Provide the [x, y] coordinate of the cell's center where the given text is located.  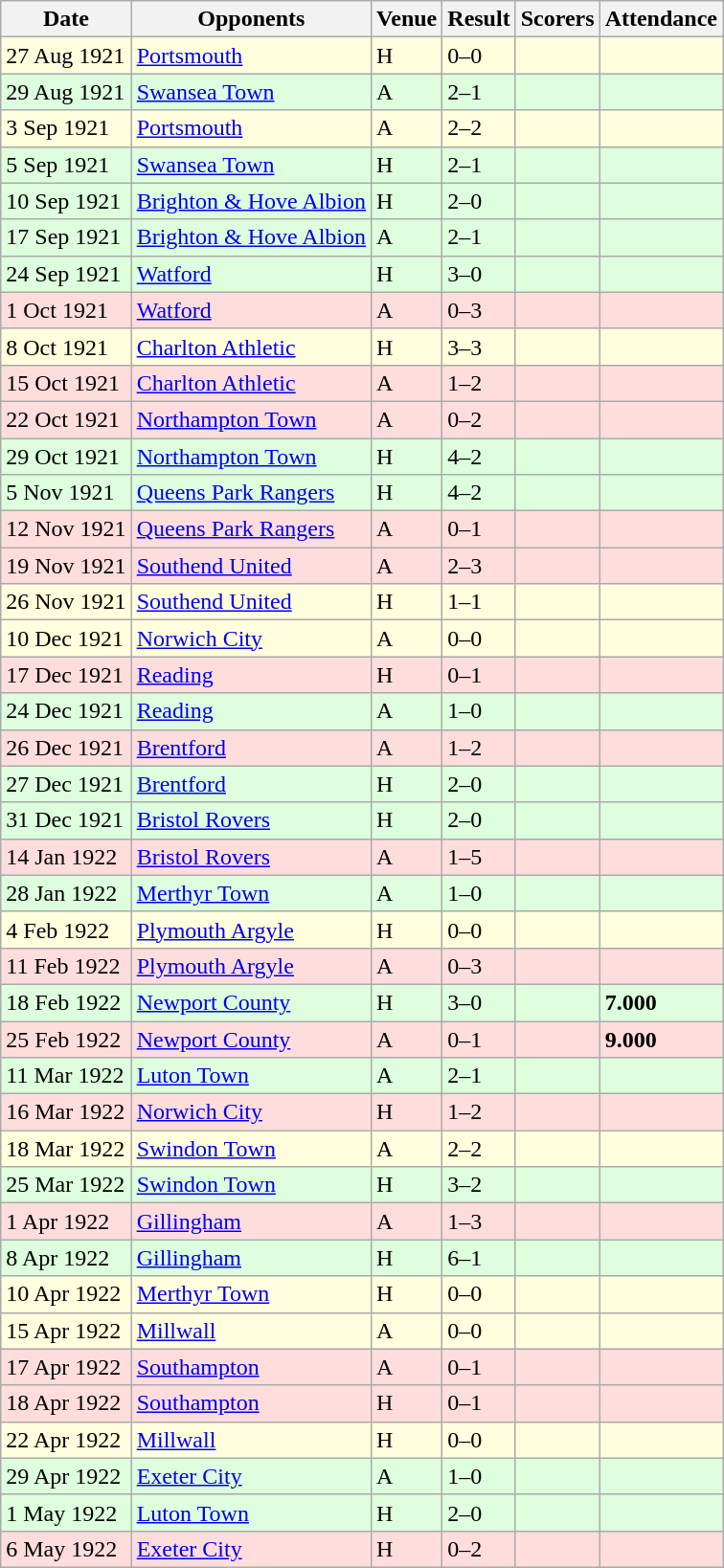
1 Apr 1922 [66, 1221]
5 Sep 1921 [66, 165]
10 Dec 1921 [66, 638]
29 Oct 1921 [66, 457]
1–5 [479, 857]
18 Apr 1922 [66, 1403]
27 Dec 1921 [66, 784]
7.000 [661, 1002]
25 Feb 1922 [66, 1039]
2–3 [479, 566]
3–2 [479, 1185]
3–3 [479, 347]
11 Feb 1922 [66, 966]
29 Apr 1922 [66, 1476]
17 Dec 1921 [66, 675]
Opponents [251, 19]
3 Sep 1921 [66, 128]
1 May 1922 [66, 1512]
22 Apr 1922 [66, 1440]
Result [479, 19]
11 Mar 1922 [66, 1076]
Scorers [557, 19]
Venue [407, 19]
5 Nov 1921 [66, 493]
1 Oct 1921 [66, 310]
10 Sep 1921 [66, 201]
Attendance [661, 19]
26 Nov 1921 [66, 602]
6–1 [479, 1258]
31 Dec 1921 [66, 820]
17 Sep 1921 [66, 237]
22 Oct 1921 [66, 419]
15 Apr 1922 [66, 1331]
15 Oct 1921 [66, 383]
29 Aug 1921 [66, 92]
18 Mar 1922 [66, 1149]
24 Sep 1921 [66, 274]
28 Jan 1922 [66, 893]
19 Nov 1921 [66, 566]
1–3 [479, 1221]
18 Feb 1922 [66, 1002]
9.000 [661, 1039]
26 Dec 1921 [66, 748]
12 Nov 1921 [66, 529]
16 Mar 1922 [66, 1112]
17 Apr 1922 [66, 1367]
24 Dec 1921 [66, 711]
10 Apr 1922 [66, 1294]
14 Jan 1922 [66, 857]
25 Mar 1922 [66, 1185]
4 Feb 1922 [66, 930]
1–1 [479, 602]
27 Aug 1921 [66, 56]
8 Apr 1922 [66, 1258]
6 May 1922 [66, 1549]
Date [66, 19]
8 Oct 1921 [66, 347]
